Scan for the cell matching the given text and deliver its [x, y] coordinate at center. 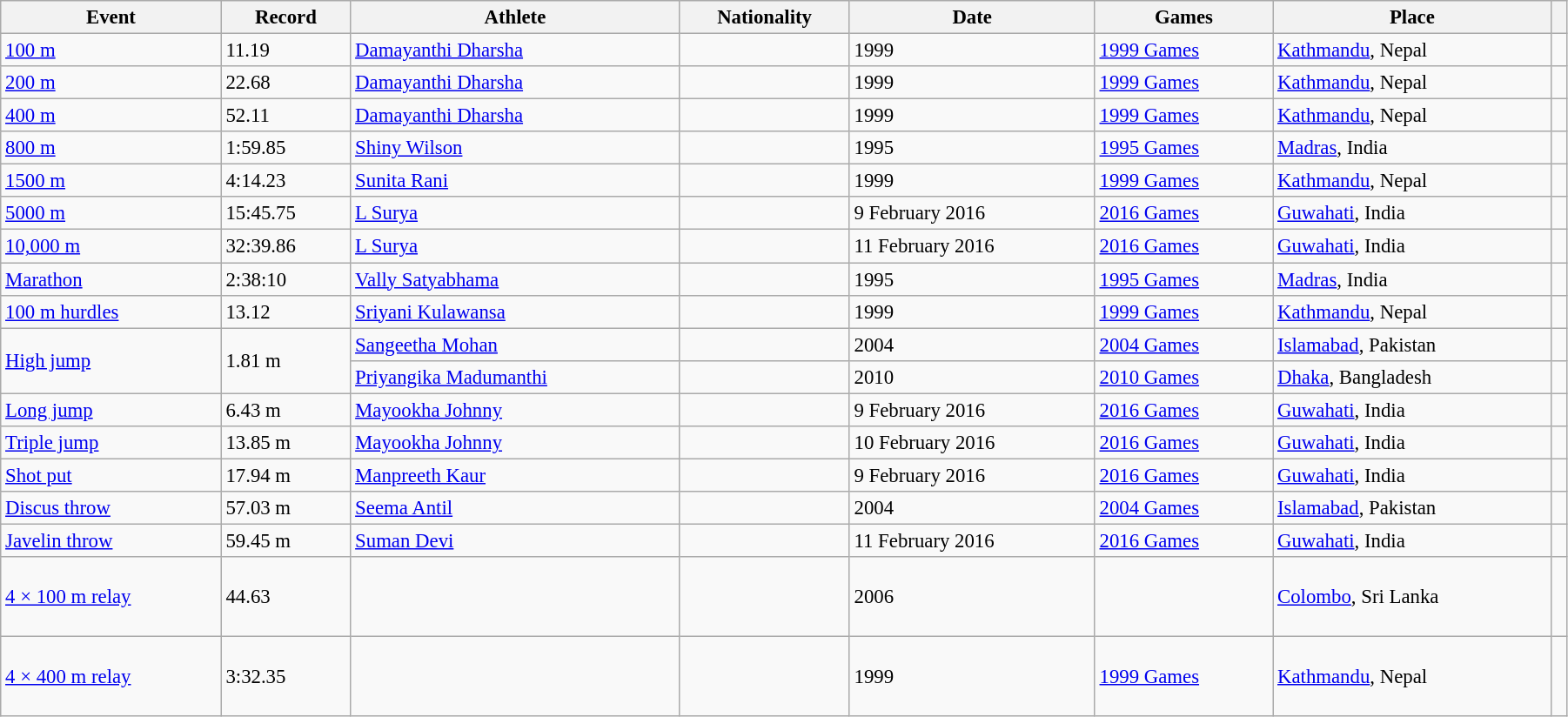
Date [972, 17]
Manpreeth Kaur [515, 475]
Event [111, 17]
Colombo, Sri Lanka [1412, 597]
2:38:10 [285, 279]
59.45 m [285, 540]
32:39.86 [285, 246]
44.63 [285, 597]
10,000 m [111, 246]
200 m [111, 83]
Seema Antil [515, 508]
Record [285, 17]
Javelin throw [111, 540]
5000 m [111, 213]
Games [1183, 17]
3:32.35 [285, 677]
Marathon [111, 279]
800 m [111, 148]
Shiny Wilson [515, 148]
Long jump [111, 410]
1500 m [111, 181]
11.19 [285, 50]
4:14.23 [285, 181]
13.12 [285, 312]
17.94 m [285, 475]
10 February 2016 [972, 443]
2010 [972, 377]
Shot put [111, 475]
15:45.75 [285, 213]
Priyangika Madumanthi [515, 377]
100 m hurdles [111, 312]
Triple jump [111, 443]
2006 [972, 597]
Vally Satyabhama [515, 279]
Suman Devi [515, 540]
400 m [111, 116]
Sriyani Kulawansa [515, 312]
4 × 100 m relay [111, 597]
Sangeetha Mohan [515, 345]
High jump [111, 360]
4 × 400 m relay [111, 677]
Sunita Rani [515, 181]
1:59.85 [285, 148]
57.03 m [285, 508]
1.81 m [285, 360]
6.43 m [285, 410]
Discus throw [111, 508]
100 m [111, 50]
Nationality [764, 17]
2010 Games [1183, 377]
Athlete [515, 17]
52.11 [285, 116]
Place [1412, 17]
13.85 m [285, 443]
Dhaka, Bangladesh [1412, 377]
22.68 [285, 83]
